Return the (x, y) coordinate for the center point of the cell that contains the specified text.  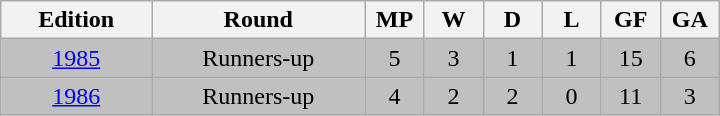
1985 (76, 58)
5 (394, 58)
L (572, 20)
6 (690, 58)
1986 (76, 96)
D (512, 20)
11 (630, 96)
W (454, 20)
Round (258, 20)
0 (572, 96)
GA (690, 20)
4 (394, 96)
Edition (76, 20)
GF (630, 20)
MP (394, 20)
15 (630, 58)
